Identify which cell holds the provided text, then report its [X, Y] central coordinate. 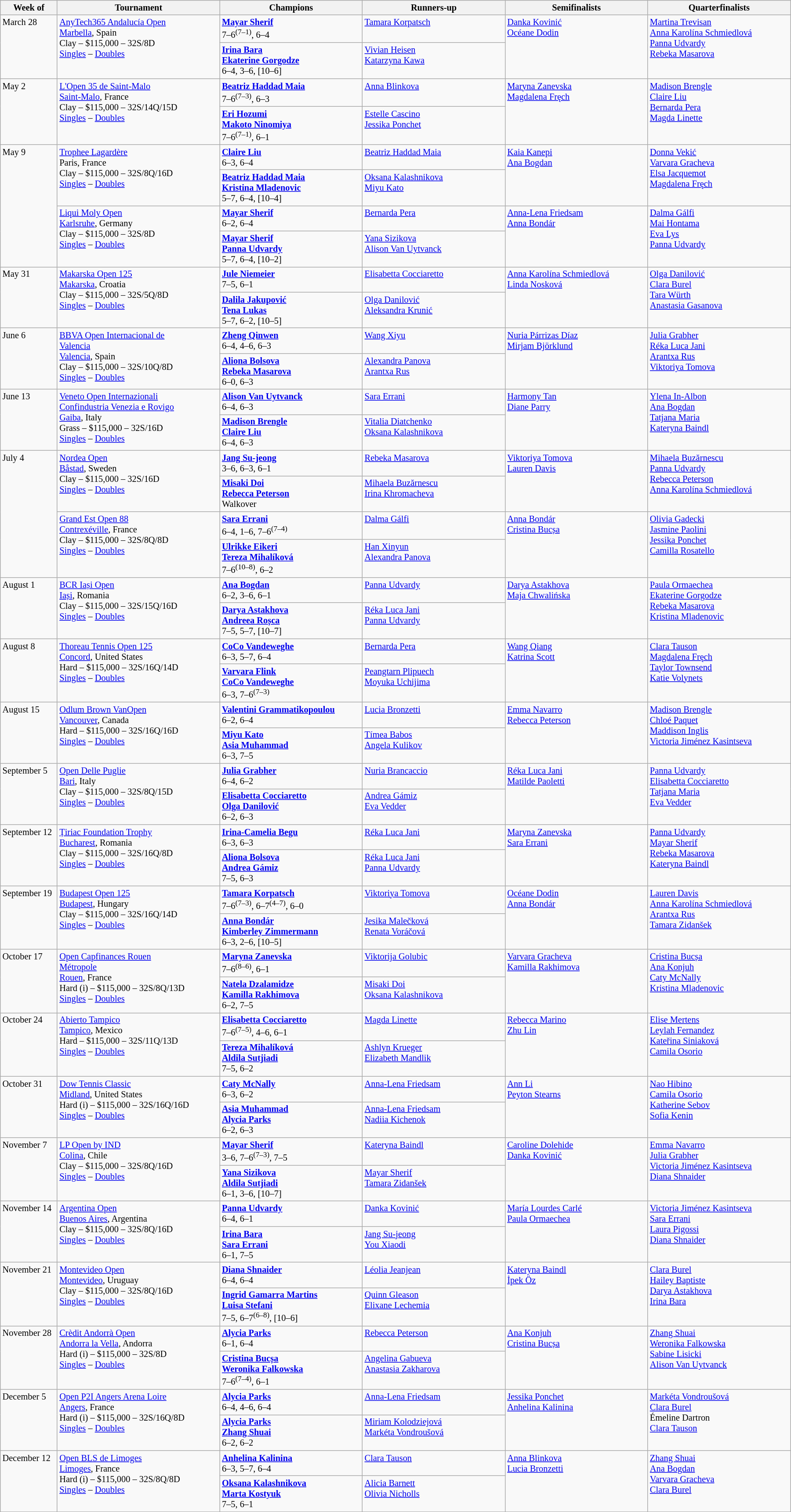
Grand Est Open 88 Contrexéville, France Clay – $115,000 – 32S/8Q/8D Singles – Doubles [138, 544]
Panna Udvardy Mayar Sherif Rebeka Masarova Kateryna Baindl [719, 855]
Maryna Zanevska Magdalena Fręch [577, 112]
Asia Muhammad Alycia Parks 6–2, 6–3 [291, 1120]
Wang Qiang Katrina Scott [577, 670]
March 28 [29, 47]
Ann Li Peyton Stearns [577, 1107]
Thoreau Tennis Open 125 Concord, United States Hard – $115,000 – 32S/16Q/14D Singles – Doubles [138, 670]
Aliona Bolsova Andrea Gámiz 7–5, 6–3 [291, 868]
Julia Grabher Réka Luca Jani Arantxa Rus Viktoriya Tomova [719, 358]
Valentini Grammatikopoulou 6–2, 6–4 [291, 715]
Dalma Gálfi Mai Hontama Eva Lys Panna Udvardy [719, 236]
Aliona Bolsova Rebeka Masarova 6–0, 6–3 [291, 371]
Jang Su-jeong 3–6, 6–3, 6–1 [291, 463]
October 31 [29, 1107]
Crèdit Andorrà Open Andorra la Vella, Andorra Hard (i) – $115,000 – 32S/8D Singles – Doubles [138, 1357]
Julia Grabher 6–4, 6–2 [291, 776]
Irina-Camelia Begu 6–3, 6–3 [291, 837]
Oksana Kalashnikova Marta Kostyuk 7–5, 6–1 [291, 1494]
Ylena In-Albon Ana Bogdan Tatjana Maria Kateryna Baindl [719, 420]
Nuria Párrizas Díaz Mirjam Björklund [577, 358]
Nuria Brancaccio [434, 776]
Rebeka Masarova [434, 463]
Misaki Doi Oksana Kalashnikova [434, 995]
Dalila Jakupović Tena Lukas 5–7, 6–2, [10–5] [291, 310]
Martina Trevisan Anna Karolína Schmiedlová Panna Udvardy Rebeka Masarova [719, 47]
Ana Bogdan 6–2, 3–6, 6–1 [291, 590]
Mayar Sherif 3–6, 7–6(7–3), 7–5 [291, 1151]
Mayar Sherif Tamara Zidanšek [434, 1183]
Andrea Gámiz Eva Vedder [434, 807]
Alycia Parks 6–1, 6–4 [291, 1338]
Varvara Flink CoCo Vandeweghe 6–3, 7–6(7–3) [291, 683]
Jesika Malečková Renata Voráčová [434, 931]
Montevideo Open Montevideo, Uruguay Clay – $115,000 – 32S/8Q/16D Singles – Doubles [138, 1294]
Anna Bondár Kimberley Zimmermann 6–3, 2–6, [10–5] [291, 931]
Océane Dodin Anna Bondár [577, 917]
LP Open by IND Colina, Chile Clay – $115,000 – 32S/8Q/16D Singles – Doubles [138, 1169]
Alexandra Panova Arantxa Rus [434, 371]
Danka Kovinić [434, 1214]
Léolia Jeanjean [434, 1275]
Elisabetta Cocciaretto [434, 279]
Alison Van Uytvanck 6–4, 6–3 [291, 402]
Champions [291, 7]
Paula Ormaechea Ekaterine Gorgodze Rebeka Masarova Kristina Mladenovic [719, 608]
Tamara Korpatsch 7–6(7–3), 6–7(4–7), 6–0 [291, 900]
August 8 [29, 670]
Clara Tauson [434, 1463]
Magda Linette [434, 1026]
Harmony Tan Diane Parry [577, 420]
Kaia Kanepi Ana Bogdan [577, 175]
Yana Sizikova Aldila Sutjiadi 6–1, 3–6, [10–7] [291, 1183]
Alycia Parks Zhang Shuai 6–2, 6–2 [291, 1432]
Jule Niemeier 7–5, 6–1 [291, 279]
Nordea Open Båstad, Sweden Clay – $115,000 – 32S/16D Singles – Doubles [138, 481]
Open BLS de Limoges Limoges, France Hard (i) – $115,000 – 32S/8Q/8D Singles – Doubles [138, 1481]
Ingrid Gamarra Martins Luisa Stefani 7–5, 6–7(6–8), [10–6] [291, 1306]
Dow Tennis Classic Midland, United States Hard (i) – $115,000 – 32S/16Q/16D Singles – Doubles [138, 1107]
Emma Navarro Rebecca Peterson [577, 733]
Week of [29, 7]
Argentina Open Buenos Aires, Argentina Clay – $115,000 – 32S/8Q/16D Singles – Doubles [138, 1232]
Țiriac Foundation Trophy Bucharest, Romania Clay – $115,000 – 32S/16Q/8D Singles – Doubles [138, 855]
Wang Xiyu [434, 340]
Lauren Davis Anna Karolína Schmiedlová Arantxa Rus Tamara Zidanšek [719, 917]
November 28 [29, 1357]
Jang Su-jeong You Xiaodi [434, 1244]
Madison Brengle Claire Liu 6–4, 6–3 [291, 432]
L'Open 35 de Saint-Malo Saint-Malo, France Clay – $115,000 – 32S/14Q/15D Singles – Doubles [138, 112]
María Lourdes Carlé Paula Ormaechea [577, 1232]
Trophee Lagardère Paris, France Clay – $115,000 – 32S/8Q/16D Singles – Doubles [138, 175]
Eri Hozumi Makoto Ninomiya 7–6(7–1), 6–1 [291, 126]
Caty McNally 6–3, 6–2 [291, 1089]
Mayar Sherif 7–6(7–1), 6–4 [291, 29]
Ashlyn Krueger Elizabeth Mandlik [434, 1058]
Alicia Barnett Olivia Nicholls [434, 1494]
Mayar Sherif Panna Udvardy 5–7, 6–4, [10–2] [291, 249]
CoCo Vandeweghe 6–3, 5–7, 6–4 [291, 651]
October 17 [29, 981]
Miriam Kolodziejová Markéta Vondroušová [434, 1432]
Vitalia Diatchenko Oksana Kalashnikova [434, 432]
Tournament [138, 7]
July 4 [29, 514]
BBVA Open Internacional de Valencia Valencia, Spain Clay – $115,000 – 32S/10Q/8D Singles – Doubles [138, 358]
Emma Navarro Julia Grabher Victoria Jiménez Kasintseva Diana Shnaider [719, 1169]
Tímea Babos Angela Kulikov [434, 745]
Olga Danilović Clara Burel Tara Würth Anastasia Gasanova [719, 297]
Panna Udvardy 6–4, 6–1 [291, 1214]
Oksana Kalashnikova Miyu Kato [434, 188]
Abierto Tampico Tampico, Mexico Hard – $115,000 – 32S/11Q/13D Singles – Doubles [138, 1045]
Lucia Bronzetti [434, 715]
Olga Danilović Aleksandra Krunić [434, 310]
Cristina Bucșa Weronika Falkowska 7–6(7–4), 6–1 [291, 1370]
Anhelina Kalinina 6–3, 5–7, 6–4 [291, 1463]
Dalma Gálfi [434, 525]
Jessika Ponchet Anhelina Kalinina [577, 1420]
Anna-Lena Friedsam Nadiia Kichenok [434, 1120]
May 2 [29, 112]
Zhang Shuai Weronika Falkowska Sabine Lisicki Alison Van Uytvanck [719, 1357]
Elisabetta Cocciaretto 7–6(7–5), 4–6, 6–1 [291, 1026]
Clara Burel Hailey Baptiste Darya Astakhova Irina Bara [719, 1294]
Mihaela Buzărnescu Irina Khromacheva [434, 494]
Open P2I Angers Arena Loire Angers, France Hard (i) – $115,000 – 32S/16Q/8D Singles – Doubles [138, 1420]
June 13 [29, 420]
June 6 [29, 358]
Open Capfinances Rouen Métropole Rouen, France Hard (i) – $115,000 – 32S/8Q/13D Singles – Doubles [138, 981]
Irina Bara Sara Errani 6–1, 7–5 [291, 1244]
Semifinalists [577, 7]
Darya Astakhova Maja Chwalińska [577, 608]
Anna-Lena Friedsam Anna Bondár [577, 236]
Quarterfinalists [719, 7]
Kateryna Baindl İpek Öz [577, 1294]
November 7 [29, 1169]
Beatriz Haddad Maia Kristina Mladenovic 5–7, 6–4, [10–4] [291, 188]
Mihaela Buzărnescu Panna Udvardy Rebecca Peterson Anna Karolína Schmiedlová [719, 481]
Anna Karolína Schmiedlová Linda Nosková [577, 297]
Veneto Open Internazionali Confindustria Venezia e Rovigo Gaiba, Italy Grass – $115,000 – 32S/16D Singles – Doubles [138, 420]
September 12 [29, 855]
Open Delle Puglie Bari, Italy Clay – $115,000 – 32S/8Q/15D Singles – Doubles [138, 794]
August 1 [29, 608]
Beatriz Haddad Maia 7–6(7–3), 6–3 [291, 92]
Panna Udvardy Elisabetta Cocciaretto Tatjana Maria Eva Vedder [719, 794]
November 21 [29, 1294]
Angelina Gabueva Anastasia Zakharova [434, 1370]
Estelle Cascino Jessika Ponchet [434, 126]
Quinn Gleason Elixane Lechemia [434, 1306]
Zheng Qinwen 6–4, 4–6, 6–3 [291, 340]
Madison Brengle Claire Liu Bernarda Pera Magda Linette [719, 112]
Tereza Mihalíková Aldila Sutjiadi 7–5, 6–2 [291, 1058]
November 14 [29, 1232]
Yana Sizikova Alison Van Uytvanck [434, 249]
Kateryna Baindl [434, 1151]
Liqui Moly Open Karlsruhe, Germany Clay – $115,000 – 32S/8D Singles – Doubles [138, 236]
Natela Dzalamidze Kamilla Rakhimova 6–2, 7–5 [291, 995]
Diana Shnaider 6–4, 6–4 [291, 1275]
Miyu Kato Asia Muhammad 6–3, 7–5 [291, 745]
Zhang Shuai Ana Bogdan Varvara Gracheva Clara Burel [719, 1481]
August 15 [29, 733]
Ulrikke Eikeri Tereza Mihalíková 7–6(10–8), 6–2 [291, 558]
Vivian Heisen Katarzyna Kawa [434, 61]
September 5 [29, 794]
AnyTech365 Andalucía Open Marbella, Spain Clay – $115,000 – 32S/8D Singles – Doubles [138, 47]
Makarska Open 125 Makarska, Croatia Clay – $115,000 – 32S/5Q/8D Singles – Doubles [138, 297]
Anna Blinkova [434, 92]
October 24 [29, 1045]
Madison Brengle Chloé Paquet Maddison Inglis Victoria Jiménez Kasintseva [719, 733]
Varvara Gracheva Kamilla Rakhimova [577, 981]
May 31 [29, 297]
Alycia Parks 6–4, 4–6, 6–4 [291, 1402]
Maryna Zanevska Sara Errani [577, 855]
BCR Iași Open Iași, Romania Clay – $115,000 – 32S/15Q/16D Singles – Doubles [138, 608]
December 5 [29, 1420]
Maryna Zanevska 7–6(8–6), 6–1 [291, 963]
Cristina Bucșa Ana Konjuh Caty McNally Kristina Mladenovic [719, 981]
September 19 [29, 917]
Victoria Jiménez Kasintseva Sara Errani Laura Pigossi Diana Shnaider [719, 1232]
Sara Errani [434, 402]
Rebecca Peterson [434, 1338]
Irina Bara Ekaterine Gorgodze 6–4, 3–6, [10–6] [291, 61]
Panna Udvardy [434, 590]
Budapest Open 125 Budapest, Hungary Clay – $115,000 – 32S/16Q/14D Singles – Doubles [138, 917]
Olivia Gadecki Jasmine Paolini Jessika Ponchet Camilla Rosatello [719, 544]
Sara Errani 6–4, 1–6, 7–6(7–4) [291, 525]
Anna Blinkova Lucia Bronzetti [577, 1481]
Viktorija Golubic [434, 963]
May 9 [29, 206]
Réka Luca Jani Matilde Paoletti [577, 794]
Tamara Korpatsch [434, 29]
Réka Luca Jani [434, 837]
Misaki Doi Rebecca Peterson Walkover [291, 494]
Peangtarn Plipuech Moyuka Uchijima [434, 683]
Nao Hibino Camila Osorio Katherine Sebov Sofia Kenin [719, 1107]
Anna Bondár Cristina Bucșa [577, 544]
Caroline Dolehide Danka Kovinić [577, 1169]
Clara Tauson Magdalena Fręch Taylor Townsend Katie Volynets [719, 670]
Danka Kovinić Océane Dodin [577, 47]
Markéta Vondroušová Clara Burel Émeline Dartron Clara Tauson [719, 1420]
Viktoriya Tomova Lauren Davis [577, 481]
December 12 [29, 1481]
Rebecca Marino Zhu Lin [577, 1045]
Elise Mertens Leylah Fernandez Kateřina Siniaková Camila Osorio [719, 1045]
Ana Konjuh Cristina Bucșa [577, 1357]
Mayar Sherif 6–2, 6–4 [291, 218]
Claire Liu 6–3, 6–4 [291, 157]
Runners-up [434, 7]
Beatriz Haddad Maia [434, 157]
Han Xinyun Alexandra Panova [434, 558]
Viktoriya Tomova [434, 900]
Donna Vekić Varvara Gracheva Elsa Jacquemot Magdalena Fręch [719, 175]
Elisabetta Cocciaretto Olga Danilović 6–2, 6–3 [291, 807]
Odlum Brown VanOpen Vancouver, Canada Hard – $115,000 – 32S/16Q/16D Singles – Doubles [138, 733]
Darya Astakhova Andreea Roșca 7–5, 5–7, [10–7] [291, 621]
